For the text-containing cell, return its midpoint in [x, y] coordinate format. 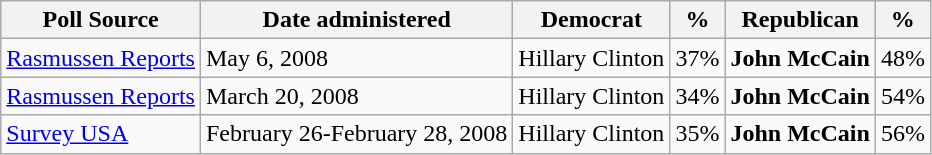
54% [902, 96]
Republican [800, 20]
Democrat [592, 20]
56% [902, 134]
35% [698, 134]
48% [902, 58]
February 26-February 28, 2008 [356, 134]
Poll Source [101, 20]
Survey USA [101, 134]
Date administered [356, 20]
March 20, 2008 [356, 96]
May 6, 2008 [356, 58]
34% [698, 96]
37% [698, 58]
